Locate the cell with the specified text and output its (X, Y) center coordinate. 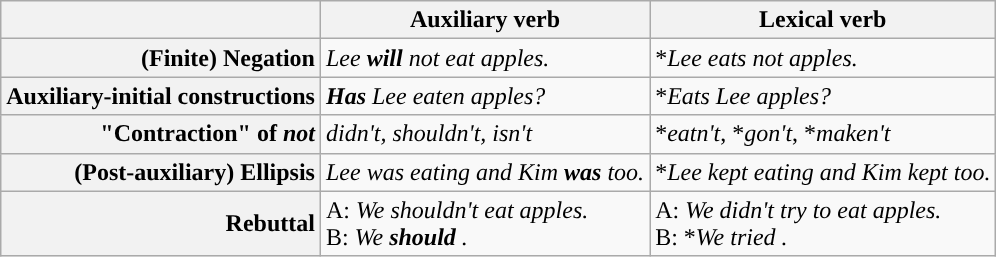
Lexical verb (823, 20)
(Post-auxiliary) Ellipsis (161, 172)
*Lee kept eating and Kim kept too. (823, 172)
A: We shouldn't eat apples.B: We should . (484, 224)
A: We didn't try to eat apples.B: *We tried . (823, 224)
Auxiliary-initial constructions (161, 96)
*eatn't, *gon't, *maken't (823, 134)
(Finite) Negation (161, 58)
Lee was eating and Kim was too. (484, 172)
Auxiliary verb (484, 20)
Rebuttal (161, 224)
Has Lee eaten apples? (484, 96)
*Eats Lee apples? (823, 96)
didn't, shouldn't, isn't (484, 134)
"Contraction" of not (161, 134)
Lee will not eat apples. (484, 58)
*Lee eats not apples. (823, 58)
